Capture the cell that displays the provided text and extract its [x, y] central coordinate. 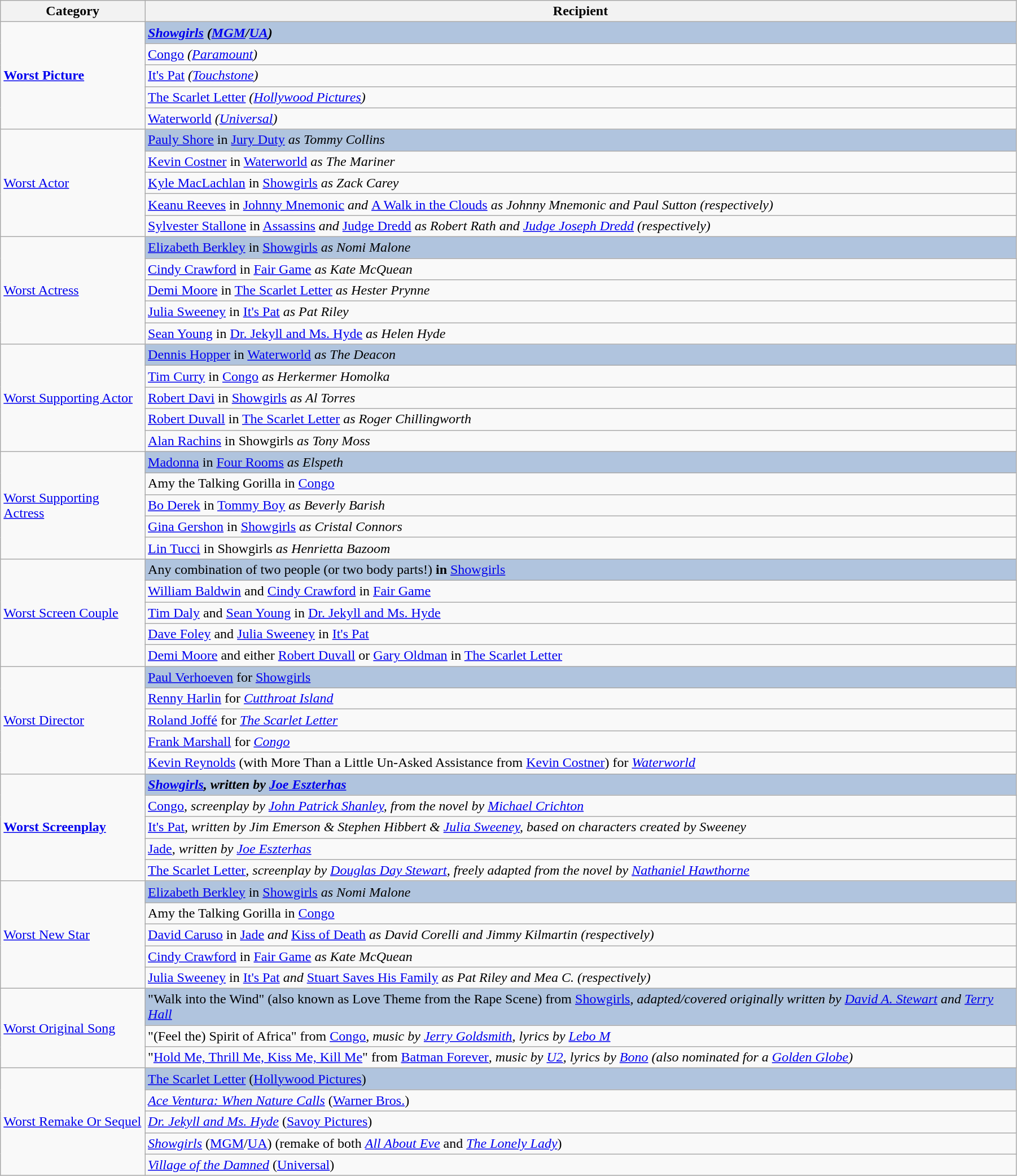
The Scarlet Letter, screenplay by Douglas Day Stewart, freely adapted from the novel by Nathaniel Hawthorne [581, 870]
Frank Marshall for Congo [581, 741]
It's Pat, written by Jim Emerson & Stephen Hibbert & Julia Sweeney, based on characters created by Sweeney [581, 827]
Sylvester Stallone in Assassins and Judge Dredd as Robert Rath and Judge Joseph Dredd (respectively) [581, 226]
Kyle MacLachlan in Showgirls as Zack Carey [581, 183]
Ace Ventura: When Nature Calls (Warner Bros.) [581, 1100]
Congo (Paramount) [581, 54]
Gina Gershon in Showgirls as Cristal Connors [581, 526]
Julia Sweeney in It's Pat as Pat Riley [581, 312]
Robert Duvall in The Scarlet Letter as Roger Chillingworth [581, 419]
Worst Supporting Actress [73, 505]
Worst Actor [73, 183]
Worst Supporting Actor [73, 398]
Demi Moore and either Robert Duvall or Gary Oldman in The Scarlet Letter [581, 656]
Bo Derek in Tommy Boy as Beverly Barish [581, 505]
Congo, screenplay by John Patrick Shanley, from the novel by Michael Crichton [581, 806]
Renny Harlin for Cutthroat Island [581, 699]
Recipient [581, 11]
William Baldwin and Cindy Crawford in Fair Game [581, 591]
Sean Young in Dr. Jekyll and Ms. Hyde as Helen Hyde [581, 334]
Tim Daly and Sean Young in Dr. Jekyll and Ms. Hyde [581, 612]
Paul Verhoeven for Showgirls [581, 677]
Worst Screenplay [73, 827]
Worst Original Song [73, 1028]
Lin Tucci in Showgirls as Henrietta Bazoom [581, 548]
Madonna in Four Rooms as Elspeth [581, 462]
Category [73, 11]
Dennis Hopper in Waterworld as The Deacon [581, 355]
Julia Sweeney in It's Pat and Stuart Saves His Family as Pat Riley and Mea C. (respectively) [581, 978]
Showgirls, written by Joe Eszterhas [581, 784]
Dr. Jekyll and Ms. Hyde (Savoy Pictures) [581, 1122]
Kevin Reynolds (with More Than a Little Un-Asked Assistance from Kevin Costner) for Waterworld [581, 763]
Jade, written by Joe Eszterhas [581, 849]
David Caruso in Jade and Kiss of Death as David Corelli and Jimmy Kilmartin (respectively) [581, 934]
Any combination of two people (or two body parts!) in Showgirls [581, 569]
Keanu Reeves in Johnny Mnemonic and A Walk in the Clouds as Johnny Mnemonic and Paul Sutton (respectively) [581, 204]
Waterworld (Universal) [581, 119]
Worst New Star [73, 934]
Village of the Damned (Universal) [581, 1165]
Roland Joffé for The Scarlet Letter [581, 720]
Worst Picture [73, 76]
"(Feel the) Spirit of Africa" from Congo, music by Jerry Goldsmith, lyrics by Lebo M [581, 1036]
Demi Moore in The Scarlet Letter as Hester Prynne [581, 291]
Worst Screen Couple [73, 612]
Pauly Shore in Jury Duty as Tommy Collins [581, 140]
Showgirls (MGM/UA) [581, 33]
Worst Director [73, 720]
Alan Rachins in Showgirls as Tony Moss [581, 441]
Kevin Costner in Waterworld as The Mariner [581, 161]
Worst Remake Or Sequel [73, 1122]
Robert Davi in Showgirls as Al Torres [581, 398]
It's Pat (Touchstone) [581, 76]
Dave Foley and Julia Sweeney in It's Pat [581, 634]
Showgirls (MGM/UA) (remake of both All About Eve and The Lonely Lady) [581, 1143]
Tim Curry in Congo as Herkermer Homolka [581, 376]
"Hold Me, Thrill Me, Kiss Me, Kill Me" from Batman Forever, music by U2, lyrics by Bono (also nominated for a Golden Globe) [581, 1057]
Worst Actress [73, 290]
